Return (x, y) of the center of cell containing provided text 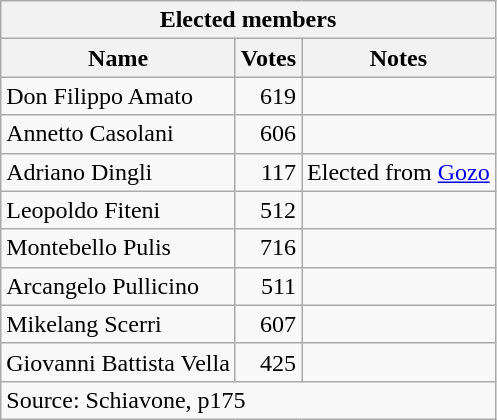
Mikelang Scerri (118, 324)
Elected from Gozo (399, 172)
Montebello Pulis (118, 248)
Arcangelo Pullicino (118, 286)
425 (268, 362)
Giovanni Battista Vella (118, 362)
716 (268, 248)
619 (268, 96)
512 (268, 210)
Notes (399, 58)
Elected members (248, 20)
Source: Schiavone, p175 (248, 400)
Leopoldo Fiteni (118, 210)
Adriano Dingli (118, 172)
Don Filippo Amato (118, 96)
511 (268, 286)
607 (268, 324)
Name (118, 58)
117 (268, 172)
Annetto Casolani (118, 134)
606 (268, 134)
Votes (268, 58)
